Detect which cell encompasses the target text, then output its [x, y] center coordinate. 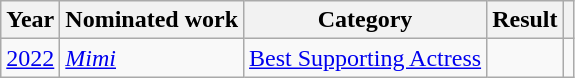
Mimi [152, 58]
Category [366, 20]
Result [525, 20]
Year [30, 20]
2022 [30, 58]
Nominated work [152, 20]
Best Supporting Actress [366, 58]
